Determine the (x, y) coordinate at the center of the cell enclosing the given text.  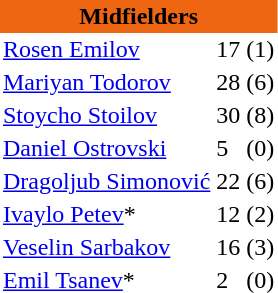
(2) (260, 214)
22 (228, 182)
Stoycho Stoilov (106, 116)
Midfielders (138, 16)
(3) (260, 248)
Dragoljub Simonović (106, 182)
28 (228, 82)
(1) (260, 50)
Veselin Sarbakov (106, 248)
(8) (260, 116)
12 (228, 214)
Ivaylo Petev* (106, 214)
Daniel Ostrovski (106, 148)
17 (228, 50)
Mariyan Todorov (106, 82)
(0) (260, 148)
16 (228, 248)
30 (228, 116)
5 (228, 148)
Rosen Emilov (106, 50)
